Determine the (X, Y) coordinate at the center of the cell enclosing the given text.  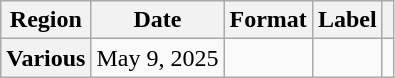
Date (158, 20)
Various (46, 58)
Region (46, 20)
May 9, 2025 (158, 58)
Label (347, 20)
Format (268, 20)
